Find where the given text appears and provide that cell's center as (X, Y) coordinate. 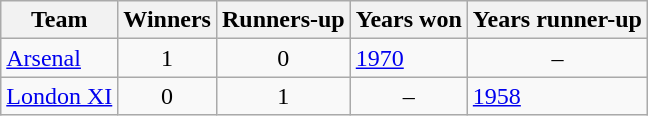
Years runner-up (557, 20)
Arsenal (60, 58)
London XI (60, 96)
Team (60, 20)
1958 (557, 96)
Runners-up (283, 20)
1970 (408, 58)
Years won (408, 20)
Winners (168, 20)
